Locate the cell with the specified text and output its [x, y] center coordinate. 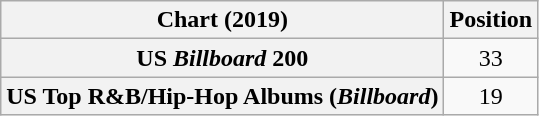
Position [491, 20]
US Top R&B/Hip-Hop Albums (Billboard) [222, 96]
US Billboard 200 [222, 58]
33 [491, 58]
19 [491, 96]
Chart (2019) [222, 20]
